Extract the (x, y) coordinate from the center of the cell holding the provided text.  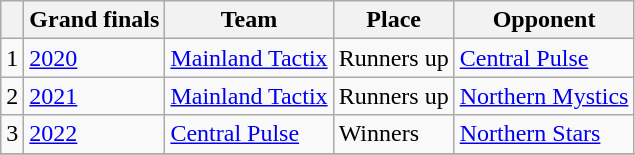
1 (12, 58)
3 (12, 134)
Northern Mystics (544, 96)
Grand finals (94, 20)
2 (12, 96)
Place (394, 20)
Northern Stars (544, 134)
Opponent (544, 20)
2022 (94, 134)
Team (249, 20)
Winners (394, 134)
2020 (94, 58)
2021 (94, 96)
